Determine the (x, y) coordinate at the center of the cell enclosing the given text.  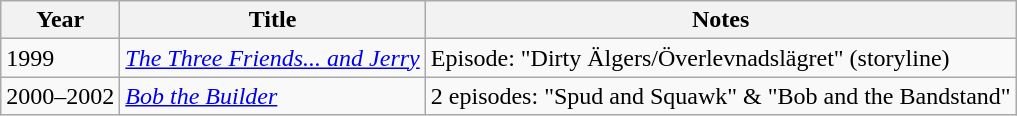
The Three Friends... and Jerry (272, 58)
Bob the Builder (272, 96)
Year (60, 20)
1999 (60, 58)
2 episodes: "Spud and Squawk" & "Bob and the Bandstand" (720, 96)
Title (272, 20)
2000–2002 (60, 96)
Notes (720, 20)
Episode: "Dirty Älgers/Överlevnadslägret" (storyline) (720, 58)
